Provide the [x, y] coordinate of the cell's center where the given text is located.  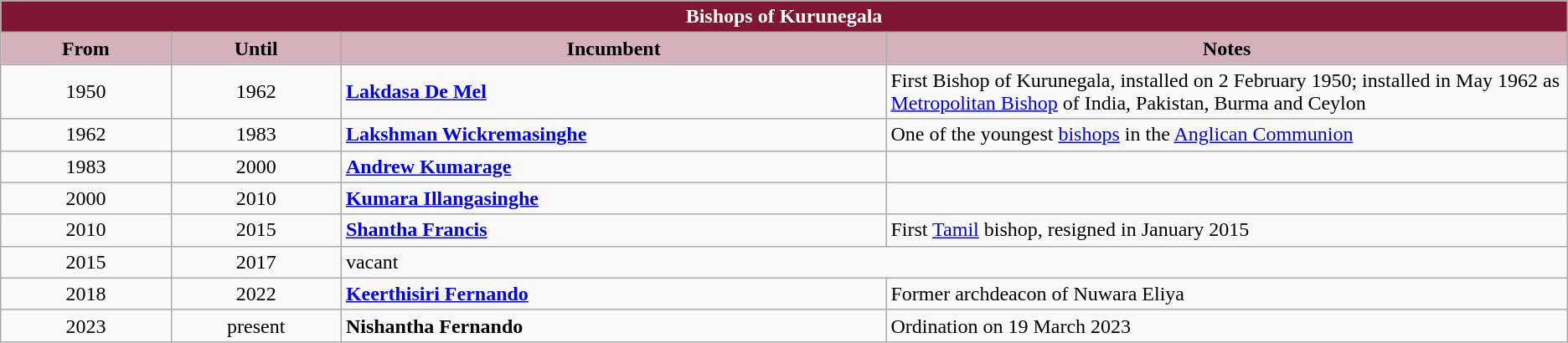
One of the youngest bishops in the Anglican Communion [1226, 135]
1950 [85, 92]
Andrew Kumarage [613, 166]
Shantha Francis [613, 230]
From [85, 49]
2017 [256, 262]
Kumara Illangasinghe [613, 198]
First Bishop of Kurunegala, installed on 2 February 1950; installed in May 1962 as Metropolitan Bishop of India, Pakistan, Burma and Ceylon [1226, 92]
Lakdasa De Mel [613, 92]
Until [256, 49]
Keerthisiri Fernando [613, 294]
Nishantha Fernando [613, 325]
2023 [85, 325]
Ordination on 19 March 2023 [1226, 325]
Former archdeacon of Nuwara Eliya [1226, 294]
present [256, 325]
Notes [1226, 49]
2022 [256, 294]
vacant [954, 262]
Lakshman Wickremasinghe [613, 135]
Bishops of Kurunegala [784, 17]
First Tamil bishop, resigned in January 2015 [1226, 230]
Incumbent [613, 49]
2018 [85, 294]
